Find where the given text appears and provide that cell's center as (x, y) coordinate. 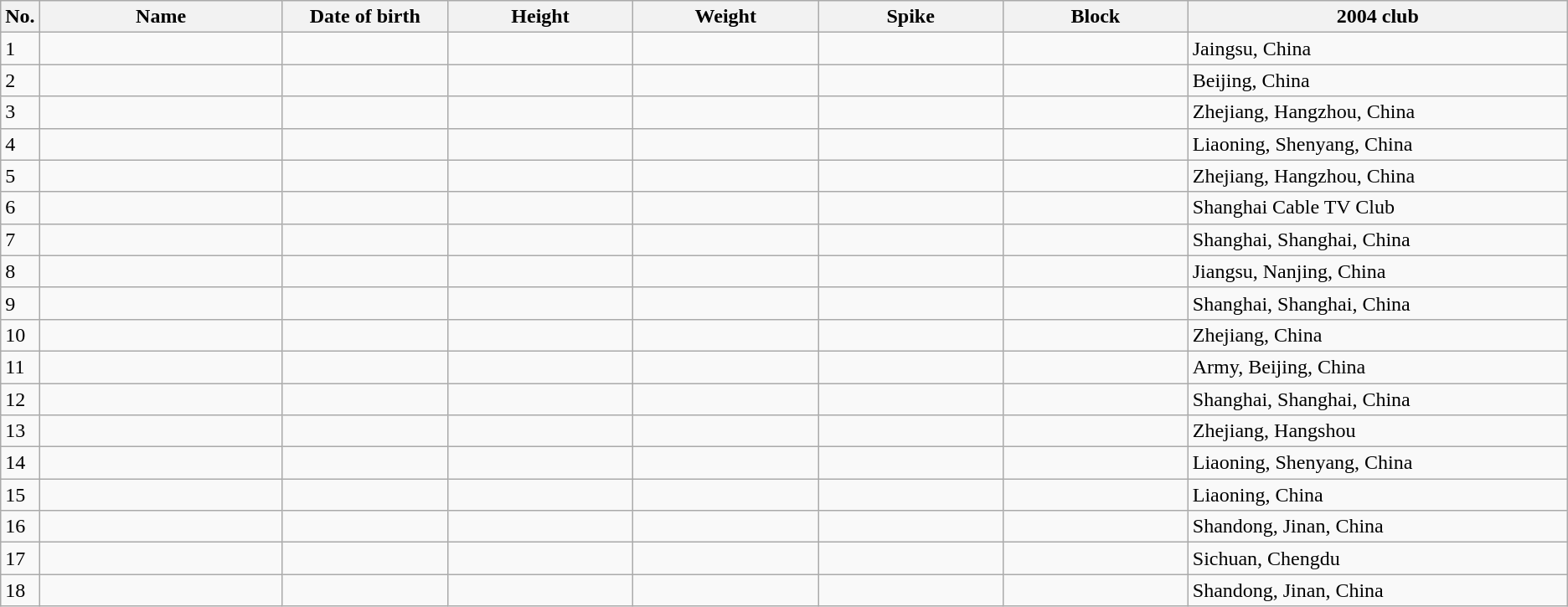
8 (20, 271)
14 (20, 463)
Weight (725, 17)
10 (20, 335)
Sichuan, Chengdu (1377, 558)
Beijing, China (1377, 80)
Army, Beijing, China (1377, 367)
3 (20, 112)
Liaoning, China (1377, 495)
Date of birth (365, 17)
18 (20, 590)
Jaingsu, China (1377, 49)
1 (20, 49)
No. (20, 17)
15 (20, 495)
Shanghai Cable TV Club (1377, 208)
Name (161, 17)
11 (20, 367)
2004 club (1377, 17)
5 (20, 176)
17 (20, 558)
7 (20, 239)
Height (539, 17)
Spike (911, 17)
12 (20, 399)
Jiangsu, Nanjing, China (1377, 271)
4 (20, 144)
2 (20, 80)
13 (20, 431)
6 (20, 208)
Zhejiang, Hangshou (1377, 431)
16 (20, 527)
Zhejiang, China (1377, 335)
Block (1096, 17)
9 (20, 303)
